Detect which cell encompasses the target text, then output its (x, y) center coordinate. 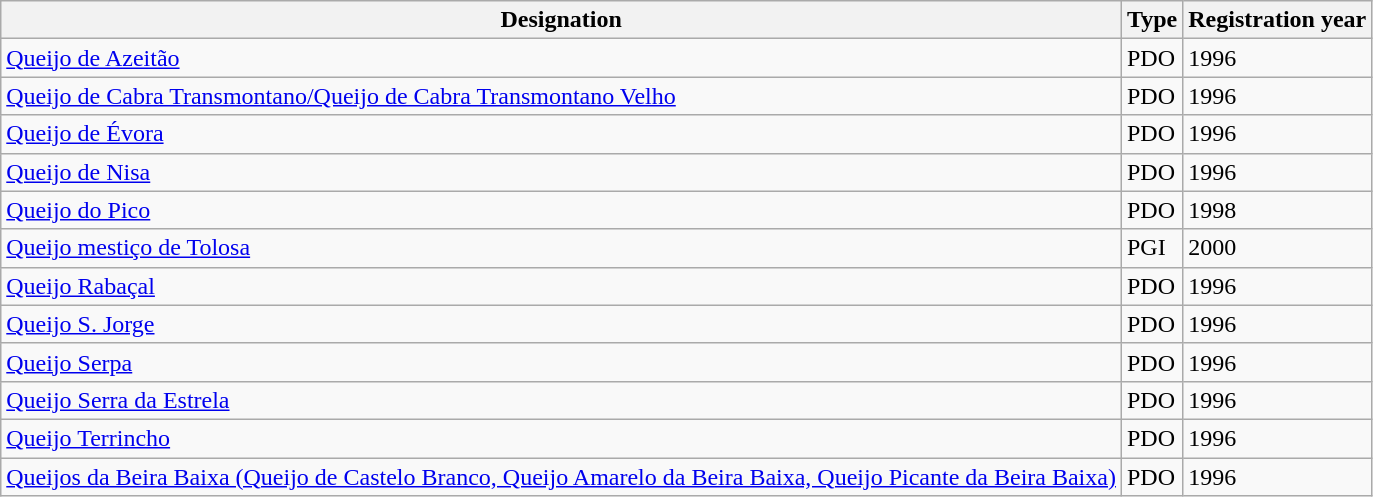
Queijo S. Jorge (562, 324)
Type (1152, 20)
Designation (562, 20)
Queijo de Évora (562, 134)
Queijo Terrincho (562, 438)
PGI (1152, 248)
Queijo do Pico (562, 210)
1998 (1278, 210)
2000 (1278, 248)
Queijo de Nisa (562, 172)
Queijo de Azeitão (562, 58)
Queijo de Cabra Transmontano/Queijo de Cabra Transmontano Velho (562, 96)
Queijo Serra da Estrela (562, 400)
Queijo Rabaçal (562, 286)
Registration year (1278, 20)
Queijo Serpa (562, 362)
Queijo mestiço de Tolosa (562, 248)
Queijos da Beira Baixa (Queijo de Castelo Branco, Queijo Amarelo da Beira Baixa, Queijo Picante da Beira Baixa) (562, 477)
